Return (x, y) of the center of cell containing provided text 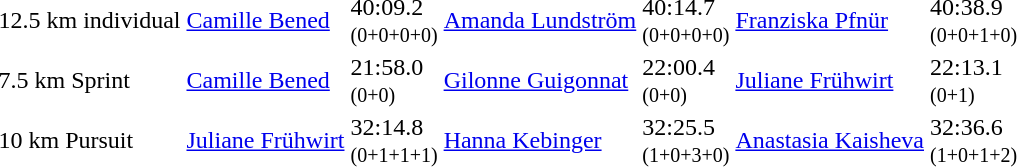
22:00.4(0+0) (686, 80)
Juliane Frühwirt (830, 80)
Camille Bened (266, 80)
21:58.0(0+0) (394, 80)
Gilonne Guigonnat (540, 80)
